Determine the [X, Y] coordinate at the center of the cell enclosing the given text.  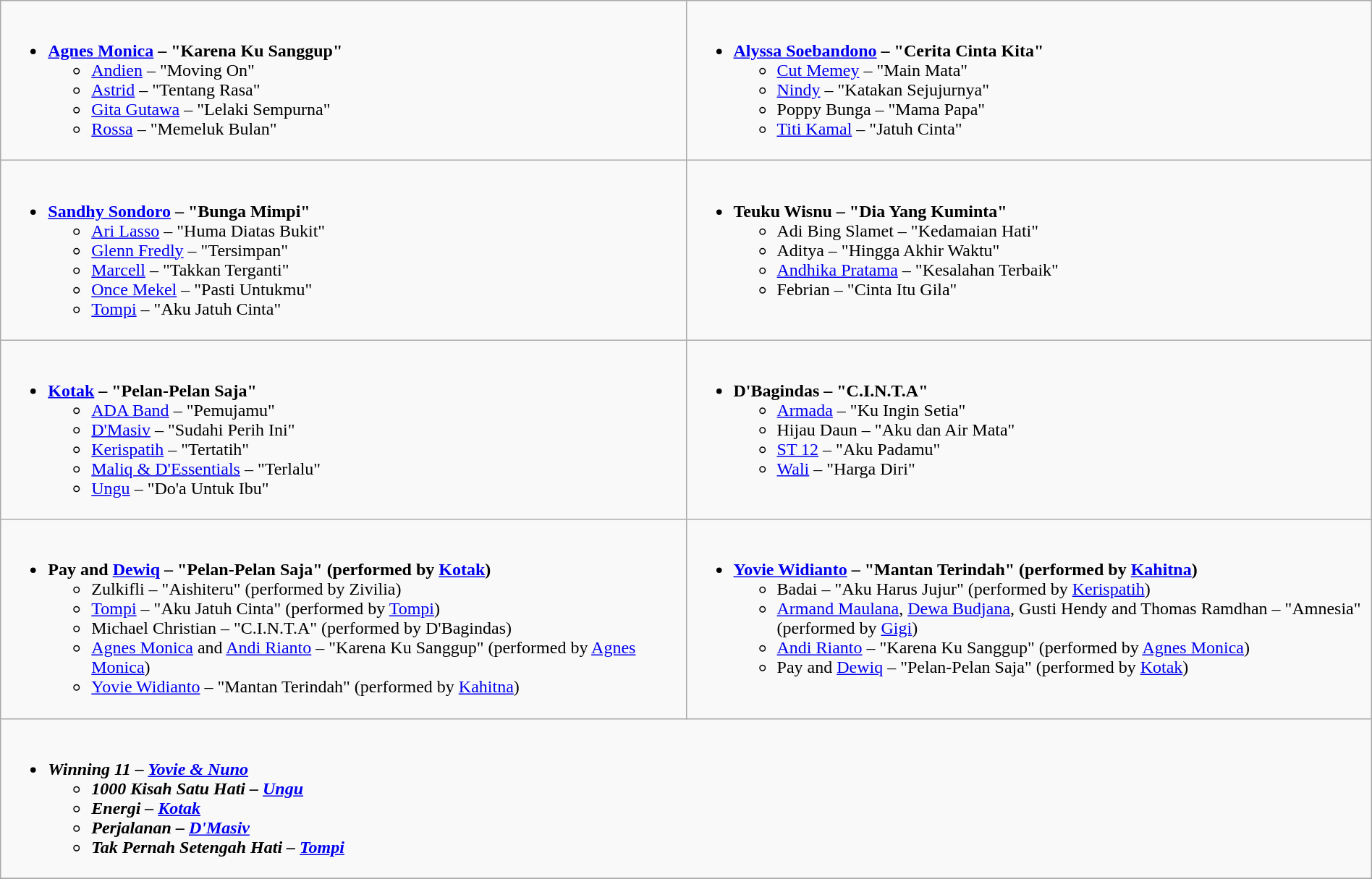
Winning 11 – Yovie & Nuno1000 Kisah Satu Hati – UnguEnergi – KotakPerjalanan – D'MasivTak Pernah Setengah Hati – Tompi [686, 799]
Alyssa Soebandono – "Cerita Cinta Kita"Cut Memey – "Main Mata"Nindy – "Katakan Sejujurnya"Poppy Bunga – "Mama Papa"Titi Kamal – "Jatuh Cinta" [1029, 81]
Agnes Monica – "Karena Ku Sanggup"Andien – "Moving On"Astrid – "Tentang Rasa"Gita Gutawa – "Lelaki Sempurna"Rossa – "Memeluk Bulan" [343, 81]
D'Bagindas – "C.I.N.T.A"Armada – "Ku Ingin Setia"Hijau Daun – "Aku dan Air Mata"ST 12 – "Aku Padamu"Wali – "Harga Diri" [1029, 430]
